For the text-containing cell, return its midpoint in (X, Y) coordinate format. 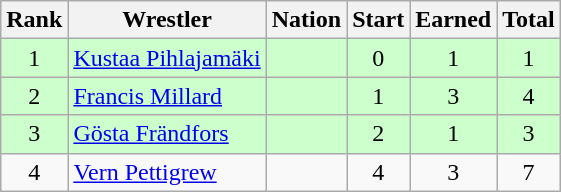
Earned (454, 20)
Vern Pettigrew (167, 172)
Francis Millard (167, 96)
Start (378, 20)
Total (529, 20)
Kustaa Pihlajamäki (167, 58)
7 (529, 172)
Gösta Frändfors (167, 134)
Wrestler (167, 20)
Nation (306, 20)
0 (378, 58)
Rank (34, 20)
